For the text-containing cell, return its midpoint in (x, y) coordinate format. 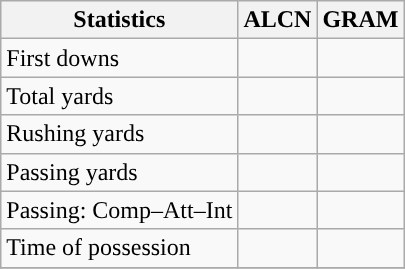
First downs (120, 58)
Statistics (120, 20)
Passing yards (120, 172)
GRAM (360, 20)
Passing: Comp–Att–Int (120, 210)
Rushing yards (120, 134)
ALCN (278, 20)
Time of possession (120, 248)
Total yards (120, 96)
